Locate the cell with the specified text and output its [X, Y] center coordinate. 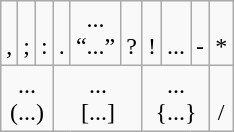
; [27, 34]
* [222, 34]
... “...” [95, 34]
/ [222, 98]
! [152, 34]
... {...} [176, 98]
: [45, 34]
, [10, 34]
... [176, 34]
? [132, 34]
... [...] [98, 98]
- [200, 34]
. [62, 34]
... (...) [28, 98]
